Pinpoint the cell where the given text exists, returning its [X, Y] midpoint coordinate. 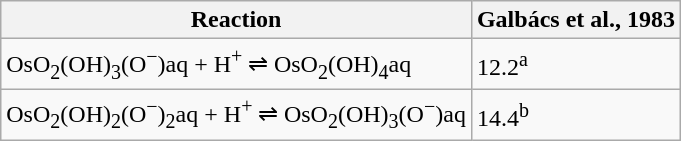
OsO2(OH)2(O−)2aq + H+ ⇌ OsO2(OH)3(O−)aq [236, 116]
12.2a [576, 64]
Reaction [236, 20]
OsO2(OH)3(O−)aq + H+ ⇌ OsO2(OH)4aq [236, 64]
Galbács et al., 1983 [576, 20]
14.4b [576, 116]
